Search for the cell housing the specified text and yield its (x, y) center coordinate. 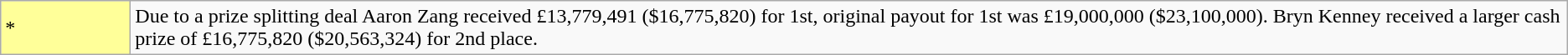
* (65, 28)
